Return the (x, y) coordinate for the center point of the cell that contains the specified text.  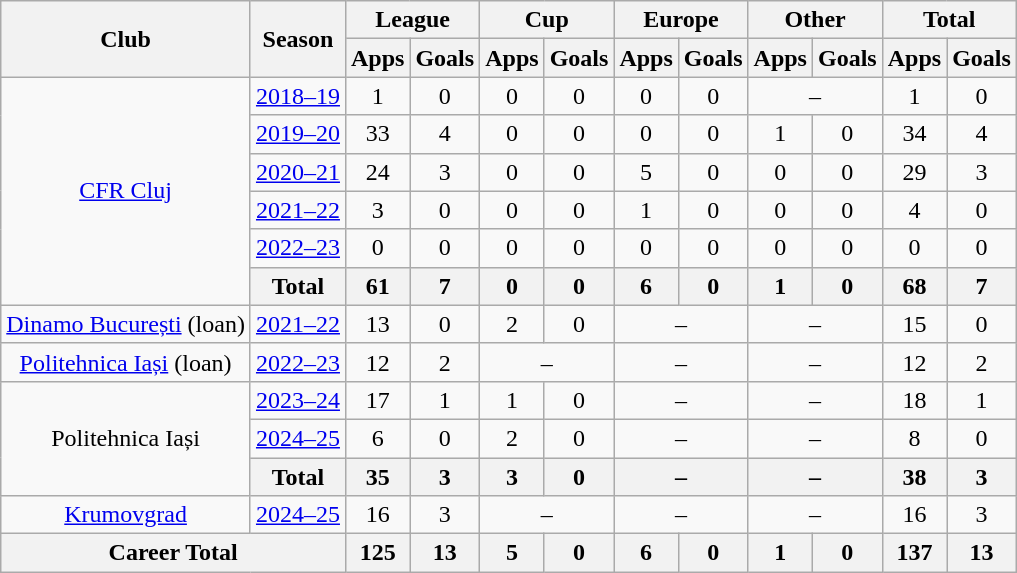
Career Total (174, 553)
24 (377, 172)
Season (298, 39)
Krumovgrad (126, 515)
Europe (681, 20)
34 (914, 134)
CFR Cluj (126, 191)
2019–20 (298, 134)
29 (914, 172)
18 (914, 400)
Cup (547, 20)
Club (126, 39)
2020–21 (298, 172)
2018–19 (298, 96)
Politehnica Iași (loan) (126, 362)
15 (914, 324)
68 (914, 286)
Other (815, 20)
33 (377, 134)
61 (377, 286)
17 (377, 400)
8 (914, 438)
137 (914, 553)
35 (377, 477)
125 (377, 553)
Dinamo București (loan) (126, 324)
League (412, 20)
2023–24 (298, 400)
Politehnica Iași (126, 438)
38 (914, 477)
